Pinpoint the cell where the given text exists, returning its (x, y) midpoint coordinate. 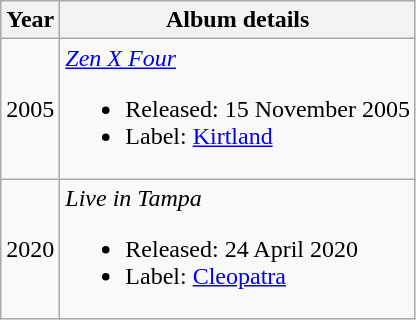
Live in TampaReleased: 24 April 2020Label: Cleopatra (238, 249)
Zen X FourReleased: 15 November 2005Label: Kirtland (238, 109)
Album details (238, 20)
2005 (30, 109)
2020 (30, 249)
Year (30, 20)
